Provide the (X, Y) coordinate of the cell's center where the given text is located.  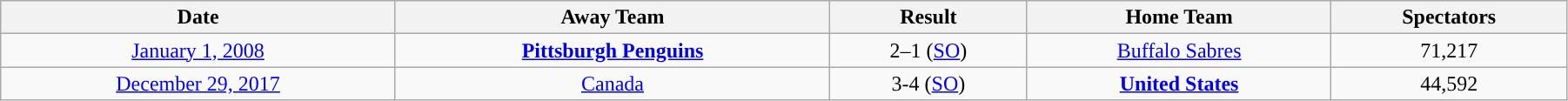
Canada (613, 84)
Date (198, 17)
3-4 (SO) (929, 84)
71,217 (1449, 50)
Pittsburgh Penguins (613, 50)
Spectators (1449, 17)
Buffalo Sabres (1179, 50)
United States (1179, 84)
Away Team (613, 17)
January 1, 2008 (198, 50)
Home Team (1179, 17)
December 29, 2017 (198, 84)
Result (929, 17)
2–1 (SO) (929, 50)
44,592 (1449, 84)
